Return [x, y] of the center of cell containing provided text 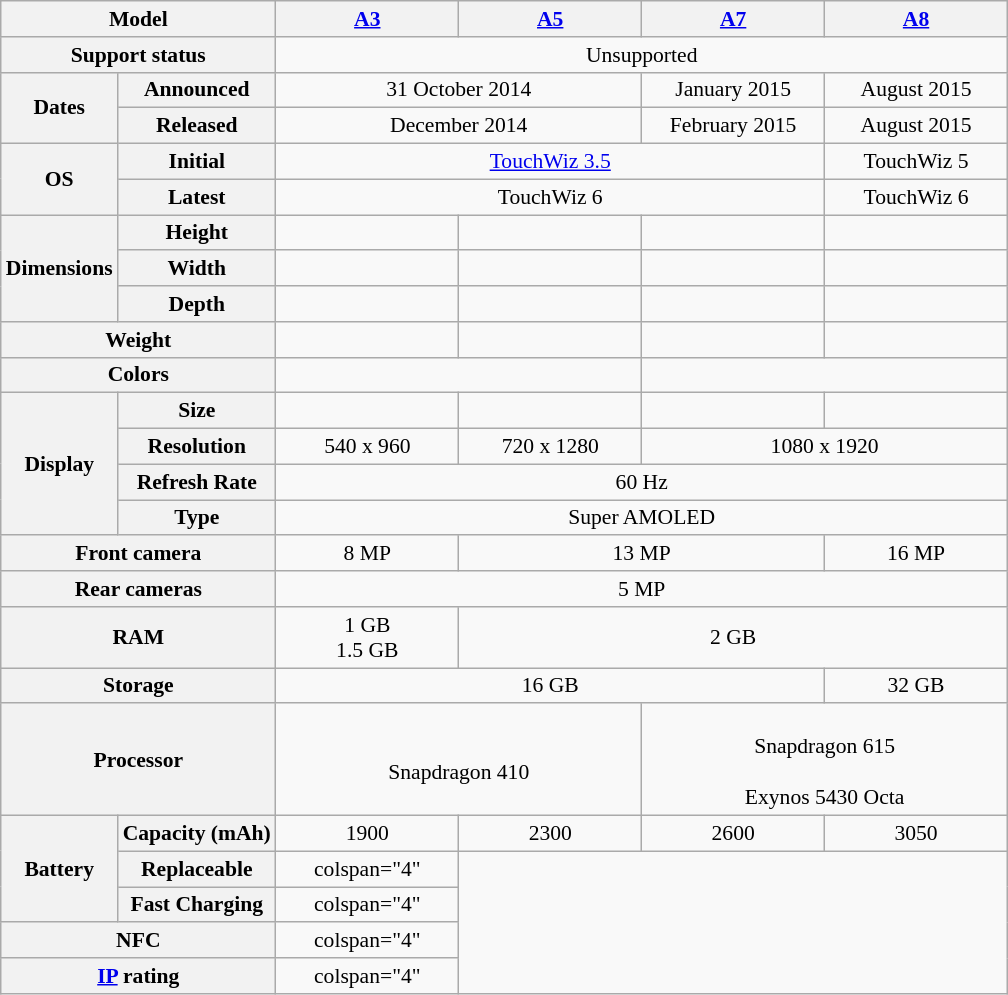
Snapdragon 410 [459, 760]
OS [60, 180]
Front camera [138, 554]
IP rating [138, 976]
Snapdragon 615Exynos 5430 Octa [825, 760]
1 GB1.5 GB [368, 638]
2 GB [734, 638]
Latest [197, 197]
TouchWiz 5 [916, 162]
A8 [916, 19]
A3 [368, 19]
2600 [734, 834]
1080 x 1920 [825, 447]
Processor [138, 760]
Size [197, 411]
Super AMOLED [642, 518]
Type [197, 518]
8 MP [368, 554]
January 2015 [734, 90]
Resolution [197, 447]
540 x 960 [368, 447]
16 GB [550, 686]
A7 [734, 19]
A5 [550, 19]
Released [197, 126]
February 2015 [734, 126]
Support status [138, 55]
Announced [197, 90]
Storage [138, 686]
Rear cameras [138, 589]
Depth [197, 304]
Fast Charging [197, 905]
Dates [60, 108]
31 October 2014 [459, 90]
Unsupported [642, 55]
Battery [60, 870]
Width [197, 269]
Initial [197, 162]
3050 [916, 834]
Refresh Rate [197, 482]
1900 [368, 834]
32 GB [916, 686]
Weight [138, 340]
Display [60, 464]
5 MP [642, 589]
Colors [138, 375]
December 2014 [459, 126]
Height [197, 233]
720 x 1280 [550, 447]
2300 [550, 834]
60 Hz [642, 482]
16 MP [916, 554]
Model [138, 19]
TouchWiz 3.5 [550, 162]
13 MP [642, 554]
RAM [138, 638]
NFC [138, 941]
Replaceable [197, 869]
Dimensions [60, 268]
Capacity (mAh) [197, 834]
